Output the [x, y] coordinate of the center of the cell containing the given text.  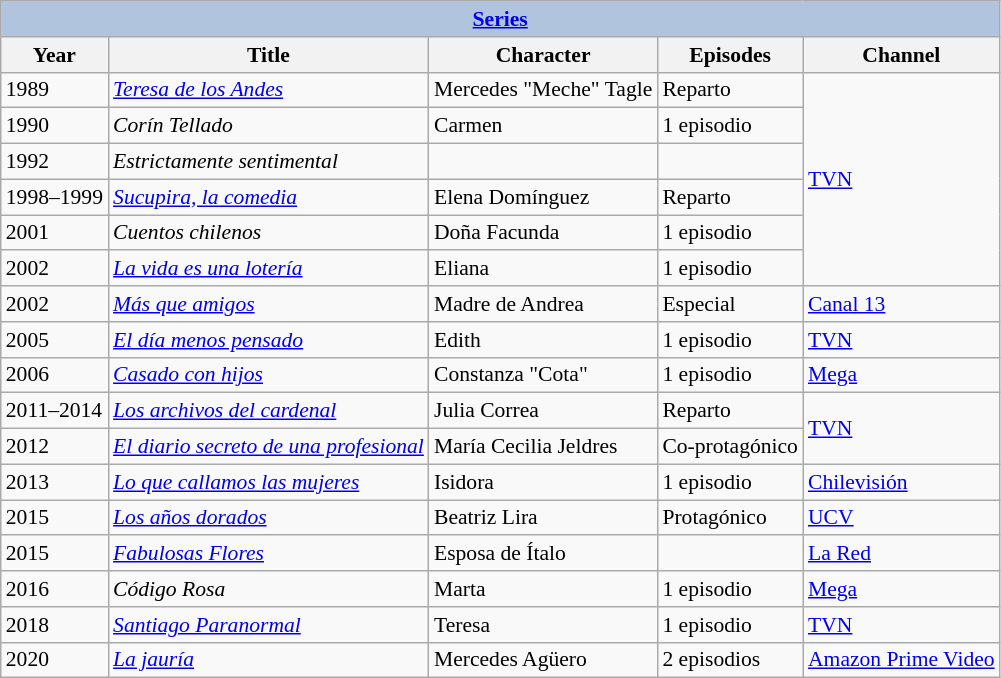
Title [268, 55]
2016 [54, 589]
Constanza "Cota" [543, 375]
Los archivos del cardenal [268, 411]
Edith [543, 340]
UCV [902, 518]
Teresa de los Andes [268, 90]
Eliana [543, 269]
2020 [54, 660]
Protagónico [730, 518]
La Red [902, 554]
Year [54, 55]
Episodes [730, 55]
2 episodios [730, 660]
Casado con hijos [268, 375]
El diario secreto de una profesional [268, 447]
Character [543, 55]
Lo que callamos las mujeres [268, 482]
Cuentos chilenos [268, 233]
2018 [54, 625]
1989 [54, 90]
2005 [54, 340]
2006 [54, 375]
Elena Domínguez [543, 197]
Estrictamente sentimental [268, 162]
Sucupira, la comedia [268, 197]
1998–1999 [54, 197]
2001 [54, 233]
Beatriz Lira [543, 518]
Mercedes Agüero [543, 660]
El día menos pensado [268, 340]
La vida es una lotería [268, 269]
1992 [54, 162]
Canal 13 [902, 304]
Más que amigos [268, 304]
Madre de Andrea [543, 304]
2012 [54, 447]
Corín Tellado [268, 126]
Código Rosa [268, 589]
Santiago Paranormal [268, 625]
2013 [54, 482]
Carmen [543, 126]
Los años dorados [268, 518]
Fabulosas Flores [268, 554]
Chilevisión [902, 482]
María Cecilia Jeldres [543, 447]
La jauría [268, 660]
Esposa de Ítalo [543, 554]
Marta [543, 589]
Mercedes "Meche" Tagle [543, 90]
Julia Correa [543, 411]
Doña Facunda [543, 233]
Teresa [543, 625]
Amazon Prime Video [902, 660]
Channel [902, 55]
1990 [54, 126]
Isidora [543, 482]
Especial [730, 304]
Series [500, 19]
Co-protagónico [730, 447]
2011–2014 [54, 411]
